From the cell containing the given text, extract its center point as (x, y) coordinate. 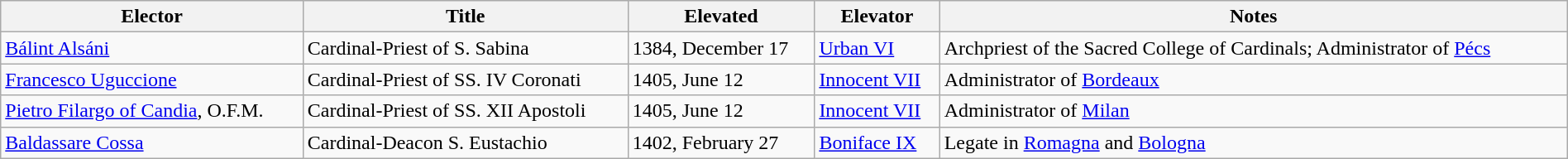
Notes (1254, 17)
Legate in Romagna and Bologna (1254, 142)
Baldassare Cossa (152, 142)
Elevator (877, 17)
Administrator of Milan (1254, 111)
1402, February 27 (721, 142)
Administrator of Bordeaux (1254, 79)
Urban VI (877, 48)
Francesco Uguccione (152, 79)
Elector (152, 17)
Cardinal-Priest of SS. XII Apostoli (465, 111)
Cardinal-Priest of S. Sabina (465, 48)
Elevated (721, 17)
Cardinal-Priest of SS. IV Coronati (465, 79)
1384, December 17 (721, 48)
Bálint Alsáni (152, 48)
Boniface IX (877, 142)
Title (465, 17)
Archpriest of the Sacred College of Cardinals; Administrator of Pécs (1254, 48)
Pietro Filargo of Candia, O.F.M. (152, 111)
Cardinal-Deacon S. Eustachio (465, 142)
